Provide the [X, Y] coordinate of the cell's center where the given text is located.  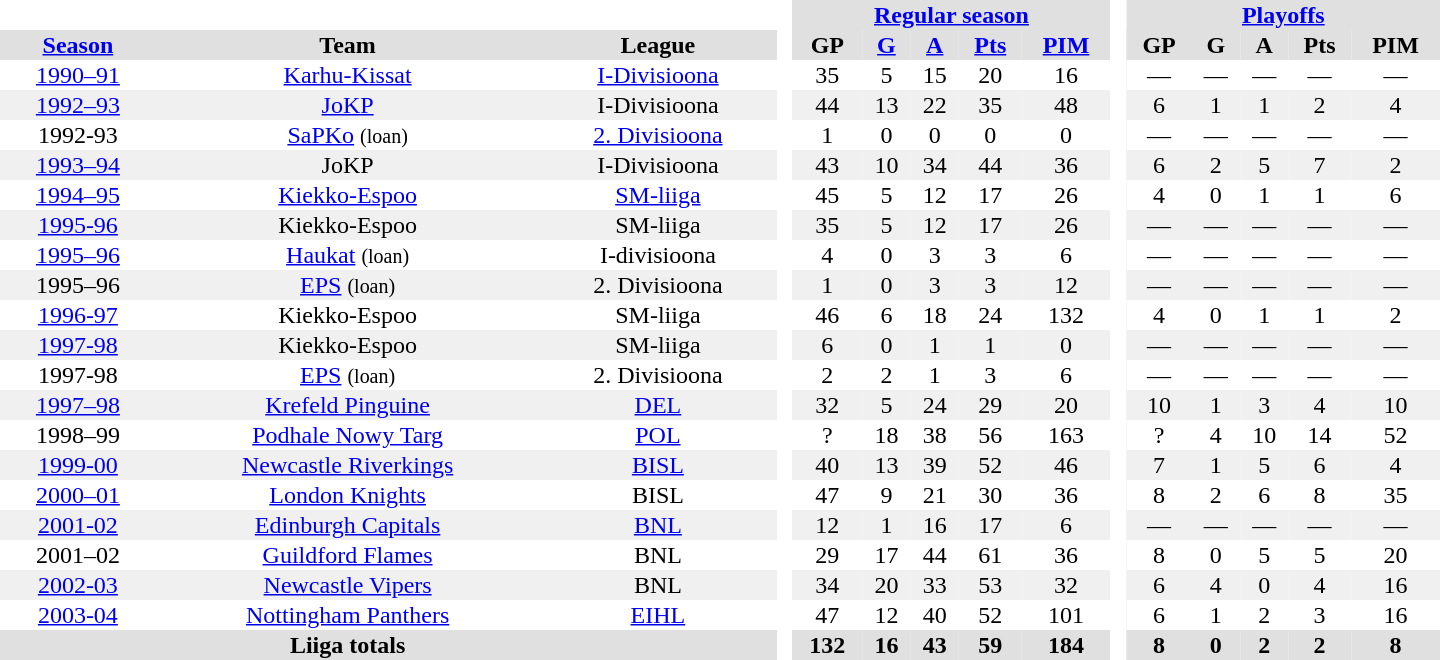
Podhale Nowy Targ [348, 435]
1997–98 [78, 405]
SaPKo (loan) [348, 135]
POL [658, 435]
1999-00 [78, 465]
59 [990, 645]
2000–01 [78, 495]
22 [935, 105]
2003-04 [78, 615]
Newcastle Vipers [348, 585]
14 [1320, 435]
56 [990, 435]
London Knights [348, 495]
9 [886, 495]
Haukat (loan) [348, 255]
1996-97 [78, 315]
101 [1066, 615]
I-divisioona [658, 255]
45 [827, 195]
33 [935, 585]
EIHL [658, 615]
Krefeld Pinguine [348, 405]
Guildford Flames [348, 555]
League [658, 45]
1993–94 [78, 165]
Playoffs [1284, 15]
Season [78, 45]
DEL [658, 405]
61 [990, 555]
30 [990, 495]
163 [1066, 435]
Nottingham Panthers [348, 615]
15 [935, 75]
38 [935, 435]
21 [935, 495]
Regular season [951, 15]
1995-96 [78, 225]
Karhu-Kissat [348, 75]
184 [1066, 645]
2001-02 [78, 525]
1994–95 [78, 195]
Newcastle Riverkings [348, 465]
53 [990, 585]
Liiga totals [348, 645]
2001–02 [78, 555]
48 [1066, 105]
1998–99 [78, 435]
Edinburgh Capitals [348, 525]
1992-93 [78, 135]
2002-03 [78, 585]
1990–91 [78, 75]
39 [935, 465]
1992–93 [78, 105]
Team [348, 45]
